Identify which cell holds the provided text, then report its [X, Y] central coordinate. 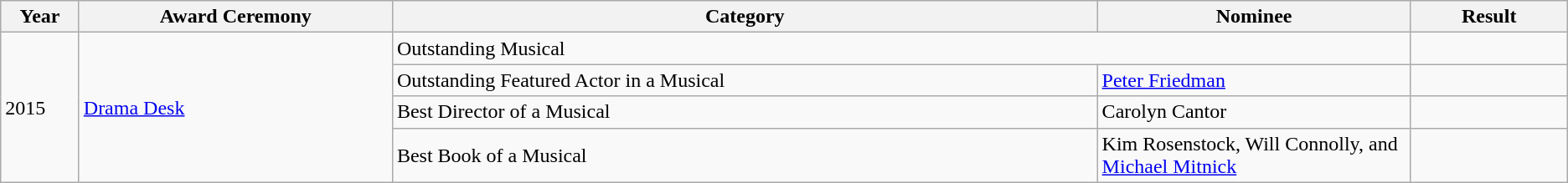
Best Book of a Musical [745, 155]
Carolyn Cantor [1254, 112]
Outstanding Musical [901, 48]
Peter Friedman [1254, 80]
Nominee [1254, 17]
Award Ceremony [235, 17]
2015 [40, 107]
Kim Rosenstock, Will Connolly, and Michael Mitnick [1254, 155]
Outstanding Featured Actor in a Musical [745, 80]
Result [1489, 17]
Category [745, 17]
Drama Desk [235, 107]
Best Director of a Musical [745, 112]
Year [40, 17]
